Extract the (X, Y) coordinate from the center of the cell holding the provided text.  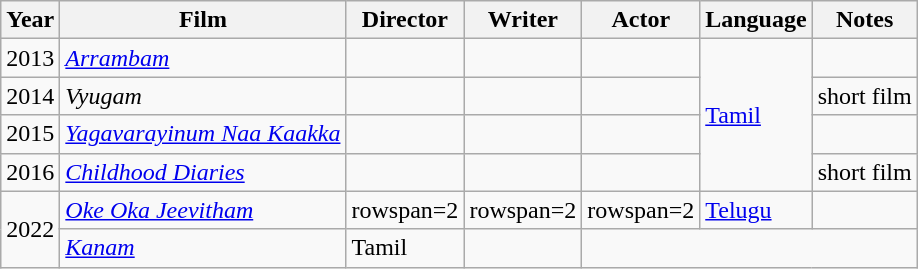
2014 (30, 96)
Actor (641, 20)
Film (203, 20)
Childhood Diaries (203, 172)
Language (756, 20)
Director (405, 20)
2016 (30, 172)
Yagavarayinum Naa Kaakka (203, 134)
Year (30, 20)
Telugu (756, 210)
Writer (523, 20)
2013 (30, 58)
2015 (30, 134)
Oke Oka Jeevitham (203, 210)
2022 (30, 229)
Vyugam (203, 96)
Notes (864, 20)
Arrambam (203, 58)
Kanam (203, 248)
